Pinpoint the cell where the given text exists, returning its (x, y) midpoint coordinate. 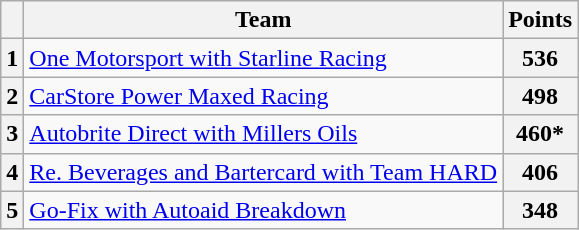
348 (540, 210)
406 (540, 172)
Re. Beverages and Bartercard with Team HARD (264, 172)
1 (12, 58)
498 (540, 96)
2 (12, 96)
Team (264, 20)
4 (12, 172)
One Motorsport with Starline Racing (264, 58)
3 (12, 134)
Points (540, 20)
5 (12, 210)
Go-Fix with Autoaid Breakdown (264, 210)
Autobrite Direct with Millers Oils (264, 134)
536 (540, 58)
CarStore Power Maxed Racing (264, 96)
460* (540, 134)
